Locate the cell with the specified text and output its (X, Y) center coordinate. 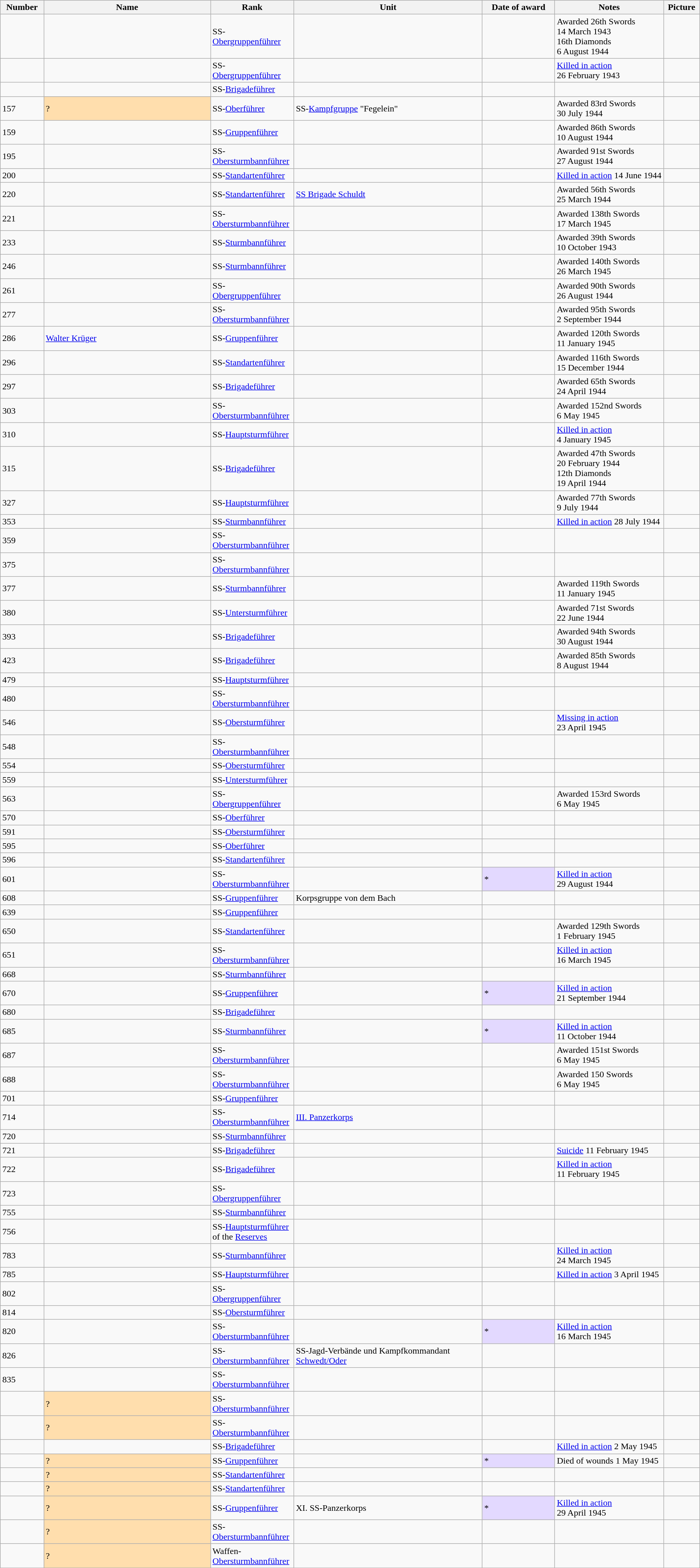
SS-Jagd-Verbände und Kampfkommandant Schwedt/Oder (388, 1356)
Killed in action 11 October 1944 (609, 1031)
Awarded 85th Swords 8 August 1944 (609, 661)
353 (22, 521)
310 (22, 435)
Awarded 140th Swords 26 March 1945 (609, 266)
Date of award (518, 7)
Killed in action 26 February 1943 (609, 70)
XI. SS-Panzerkorps (388, 1508)
756 (22, 1231)
Missing in action 23 April 1945 (609, 723)
Number (22, 7)
Awarded 65th Swords 24 April 1944 (609, 387)
Suicide 11 February 1945 (609, 1150)
375 (22, 565)
423 (22, 661)
714 (22, 1117)
559 (22, 780)
670 (22, 993)
315 (22, 469)
Awarded 91st Swords 27 August 1944 (609, 156)
Awarded 152nd Swords 6 May 1945 (609, 410)
Awarded 150 Swords 6 May 1945 (609, 1079)
Awarded 90th Swords 26 August 1944 (609, 290)
246 (22, 266)
Awarded 86th Swords 10 August 1944 (609, 132)
Awarded 151st Swords 6 May 1945 (609, 1055)
380 (22, 613)
814 (22, 1313)
Killed in action 2 May 1945 (609, 1447)
Awarded 26th Swords 14 March 194316th Diamonds 6 August 1944 (609, 36)
Killed in action 14 June 1944 (609, 175)
Picture (682, 7)
Walter Krüger (127, 339)
570 (22, 818)
601 (22, 879)
327 (22, 503)
220 (22, 194)
233 (22, 242)
Awarded 120th Swords 11 January 1945 (609, 339)
Awarded 56th Swords 25 March 1944 (609, 194)
480 (22, 699)
783 (22, 1255)
195 (22, 156)
701 (22, 1098)
591 (22, 832)
157 (22, 108)
200 (22, 175)
639 (22, 912)
685 (22, 1031)
680 (22, 1012)
721 (22, 1150)
554 (22, 766)
III. Panzerkorps (388, 1117)
Name (127, 7)
159 (22, 132)
286 (22, 339)
Killed in action 24 March 1945 (609, 1255)
722 (22, 1169)
595 (22, 846)
826 (22, 1356)
297 (22, 387)
SS-Hauptsturmführer of the Reserves (252, 1231)
Awarded 71st Swords 22 June 1944 (609, 613)
261 (22, 290)
785 (22, 1274)
596 (22, 860)
296 (22, 362)
Awarded 94th Swords 30 August 1944 (609, 636)
479 (22, 679)
Died of wounds 1 May 1945 (609, 1461)
377 (22, 588)
Notes (609, 7)
Unit (388, 7)
221 (22, 218)
Killed in action 21 September 1944 (609, 993)
SS Brigade Schuldt (388, 194)
Killed in action 29 August 1944 (609, 879)
Awarded 129th Swords 1 February 1945 (609, 931)
820 (22, 1331)
Killed in action 3 April 1945 (609, 1274)
720 (22, 1136)
835 (22, 1379)
Awarded 39th Swords 10 October 1943 (609, 242)
Awarded 138th Swords 17 March 1945 (609, 218)
548 (22, 747)
Awarded 116th Swords 15 December 1944 (609, 362)
802 (22, 1293)
277 (22, 314)
688 (22, 1079)
359 (22, 540)
755 (22, 1212)
563 (22, 799)
687 (22, 1055)
Killed in action 11 February 1945 (609, 1169)
303 (22, 410)
Killed in action 29 April 1945 (609, 1508)
Awarded 83rd Swords 30 July 1944 (609, 108)
Awarded 47th Swords 20 February 194412th Diamonds 19 April 1944 (609, 469)
723 (22, 1193)
Awarded 119th Swords 11 January 1945 (609, 588)
651 (22, 955)
Killed in action 4 January 1945 (609, 435)
SS-Kampfgruppe "Fegelein" (388, 108)
546 (22, 723)
650 (22, 931)
Awarded 153rd Swords 6 May 1945 (609, 799)
608 (22, 898)
Waffen-Obersturmbannführer (252, 1556)
Awarded 95th Swords 2 September 1944 (609, 314)
Korpsgruppe von dem Bach (388, 898)
Killed in action 28 July 1944 (609, 521)
393 (22, 636)
668 (22, 974)
Awarded 77th Swords 9 July 1944 (609, 503)
Rank (252, 7)
